Extract the (x, y) coordinate from the center of the cell holding the provided text.  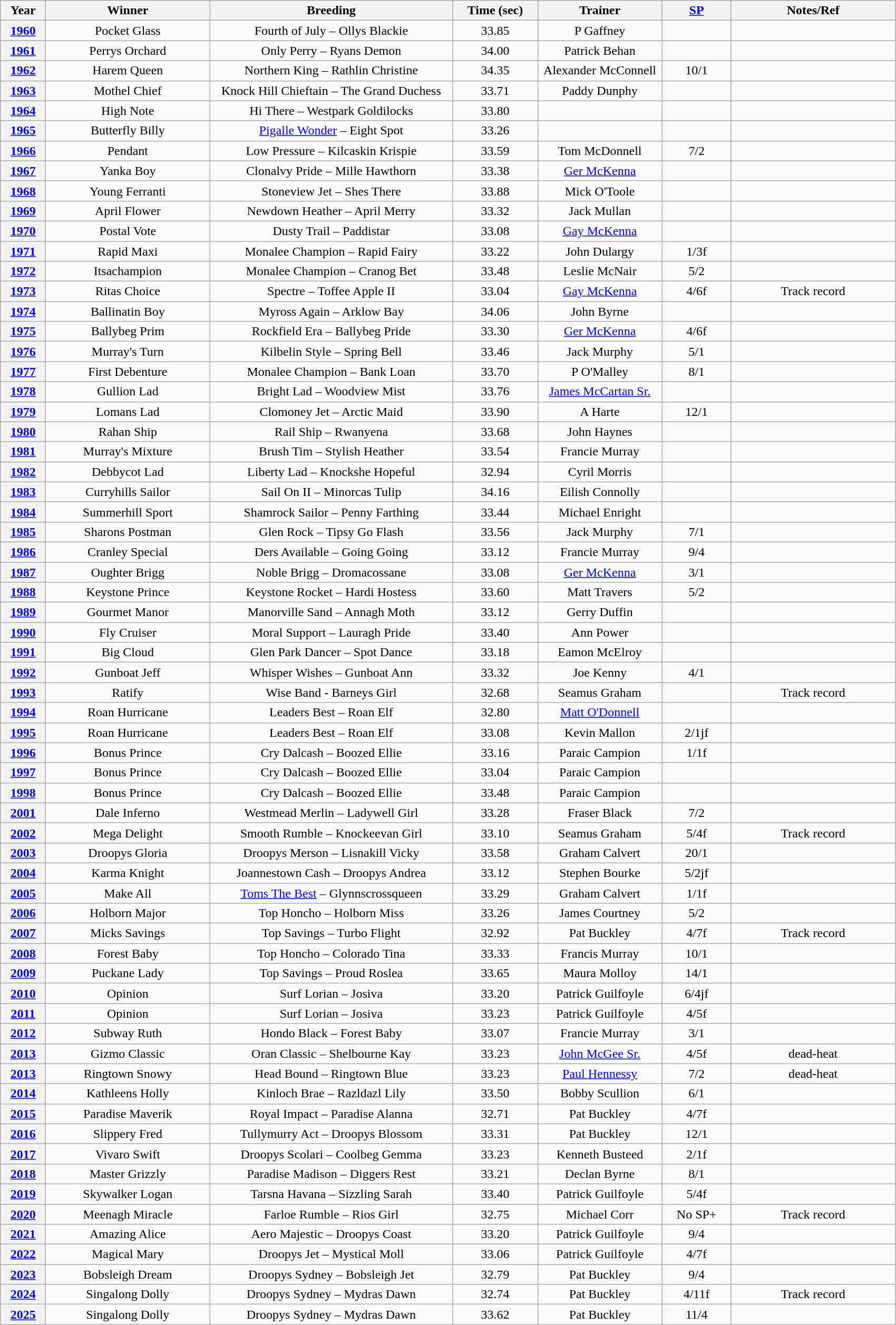
1987 (23, 572)
Patrick Behan (600, 51)
Noble Brigg – Dromacossane (331, 572)
1/3f (697, 251)
Rahan Ship (128, 432)
34.35 (495, 71)
1965 (23, 131)
Ann Power (600, 632)
32.68 (495, 693)
Declan Byrne (600, 1174)
Tom McDonnell (600, 151)
Top Honcho – Colorado Tina (331, 953)
14/1 (697, 973)
Tullymurry Act – Droopys Blossom (331, 1134)
1993 (23, 693)
Maura Molloy (600, 973)
2/1jf (697, 733)
Murray's Turn (128, 352)
Perrys Orchard (128, 51)
32.94 (495, 472)
April Flower (128, 211)
Michael Corr (600, 1214)
1989 (23, 612)
2008 (23, 953)
John McGee Sr. (600, 1054)
High Note (128, 111)
Itsachampion (128, 271)
33.28 (495, 813)
Paddy Dunphy (600, 91)
11/4 (697, 1314)
4/1 (697, 673)
Trainer (600, 11)
1990 (23, 632)
33.62 (495, 1314)
33.50 (495, 1094)
1978 (23, 392)
Rapid Maxi (128, 251)
Northern King – Rathlin Christine (331, 71)
2015 (23, 1114)
Fraser Black (600, 813)
Lomans Lad (128, 412)
Kevin Mallon (600, 733)
Kinloch Brae – Razldazl Lily (331, 1094)
Toms The Best – Glynnscrossqueen (331, 893)
1972 (23, 271)
Debbycot Lad (128, 472)
Droopys Jet – Mystical Moll (331, 1254)
John Byrne (600, 311)
Mick O'Toole (600, 191)
Eilish Connolly (600, 492)
Pendant (128, 151)
2002 (23, 833)
Postal Vote (128, 231)
1992 (23, 673)
33.80 (495, 111)
Droopys Sydney – Bobsleigh Jet (331, 1274)
Hi There – Westpark Goldilocks (331, 111)
Myross Again – Arklow Bay (331, 311)
2011 (23, 1014)
Low Pressure – Kilcaskin Krispie (331, 151)
Wise Band - Barneys Girl (331, 693)
1982 (23, 472)
Gourmet Manor (128, 612)
2021 (23, 1234)
Rail Ship – Rwanyena (331, 432)
32.80 (495, 713)
1960 (23, 31)
Eamon McElroy (600, 652)
John Haynes (600, 432)
33.90 (495, 412)
Spectre – Toffee Apple II (331, 291)
Farloe Rumble – Rios Girl (331, 1214)
33.21 (495, 1174)
Only Perry – Ryans Demon (331, 51)
1975 (23, 332)
2004 (23, 873)
33.54 (495, 452)
Bobsleigh Dream (128, 1274)
33.33 (495, 953)
Summerhill Sport (128, 512)
33.18 (495, 652)
Alexander McConnell (600, 71)
Ratify (128, 693)
Paradise Madison – Diggers Rest (331, 1174)
33.38 (495, 171)
1962 (23, 71)
SP (697, 11)
Knock Hill Chieftain – The Grand Duchess (331, 91)
James Courtney (600, 913)
Gunboat Jeff (128, 673)
Pocket Glass (128, 31)
2023 (23, 1274)
1977 (23, 372)
Gerry Duffin (600, 612)
Ringtown Snowy (128, 1074)
Ders Available – Going Going (331, 552)
Make All (128, 893)
Moral Support – Lauragh Pride (331, 632)
Bobby Scullion (600, 1094)
2003 (23, 853)
33.29 (495, 893)
33.06 (495, 1254)
5/2jf (697, 873)
Paradise Maverik (128, 1114)
Mega Delight (128, 833)
John Dulargy (600, 251)
Top Savings – Turbo Flight (331, 933)
Pigalle Wonder – Eight Spot (331, 131)
Karma Knight (128, 873)
Sharons Postman (128, 532)
Michael Enright (600, 512)
32.74 (495, 1294)
1995 (23, 733)
33.56 (495, 532)
Amazing Alice (128, 1234)
32.71 (495, 1114)
2006 (23, 913)
Bright Lad – Woodview Mist (331, 392)
20/1 (697, 853)
2025 (23, 1314)
Monalee Champion – Cranog Bet (331, 271)
34.00 (495, 51)
Whisper Wishes – Gunboat Ann (331, 673)
Vivaro Swift (128, 1154)
Ballybeg Prim (128, 332)
33.65 (495, 973)
33.16 (495, 753)
2005 (23, 893)
2016 (23, 1134)
Year (23, 11)
2014 (23, 1094)
Gullion Lad (128, 392)
6/4jf (697, 993)
P O'Malley (600, 372)
Stoneview Jet – Shes There (331, 191)
34.16 (495, 492)
2007 (23, 933)
Murray's Mixture (128, 452)
2024 (23, 1294)
Tarsna Havana – Sizzling Sarah (331, 1194)
1981 (23, 452)
2001 (23, 813)
Keystone Rocket – Hardi Hostess (331, 592)
1979 (23, 412)
Top Savings – Proud Roslea (331, 973)
33.07 (495, 1034)
2018 (23, 1174)
Harem Queen (128, 71)
1988 (23, 592)
Manorville Sand – Annagh Moth (331, 612)
Keystone Prince (128, 592)
2022 (23, 1254)
Micks Savings (128, 933)
32.75 (495, 1214)
Subway Ruth (128, 1034)
Liberty Lad – Knockshe Hopeful (331, 472)
Royal Impact – Paradise Alanna (331, 1114)
2019 (23, 1194)
Slippery Fred (128, 1134)
Kenneth Busteed (600, 1154)
Dusty Trail – Paddistar (331, 231)
Smooth Rumble – Knockeevan Girl (331, 833)
33.10 (495, 833)
33.44 (495, 512)
Droopys Merson – Lisnakill Vicky (331, 853)
Master Grizzly (128, 1174)
Joannestown Cash – Droopys Andrea (331, 873)
33.71 (495, 91)
Matt Travers (600, 592)
Paul Hennessy (600, 1074)
James McCartan Sr. (600, 392)
Brush Tim – Stylish Heather (331, 452)
1976 (23, 352)
Winner (128, 11)
Glen Rock – Tipsy Go Flash (331, 532)
1973 (23, 291)
32.92 (495, 933)
Forest Baby (128, 953)
Kilbelin Style – Spring Bell (331, 352)
2/1f (697, 1154)
33.60 (495, 592)
4/11f (697, 1294)
Leslie McNair (600, 271)
Fly Cruiser (128, 632)
Francis Murray (600, 953)
1970 (23, 231)
33.46 (495, 352)
Fourth of July – Ollys Blackie (331, 31)
1986 (23, 552)
Clonalvy Pride – Mille Hawthorn (331, 171)
1971 (23, 251)
Butterfly Billy (128, 131)
Top Honcho – Holborn Miss (331, 913)
2017 (23, 1154)
Westmead Merlin – Ladywell Girl (331, 813)
2009 (23, 973)
1964 (23, 111)
Puckane Lady (128, 973)
P Gaffney (600, 31)
Head Bound – Ringtown Blue (331, 1074)
Ballinatin Boy (128, 311)
Time (sec) (495, 11)
5/1 (697, 352)
Clomoney Jet – Arctic Maid (331, 412)
1961 (23, 51)
34.06 (495, 311)
Breeding (331, 11)
Aero Majestic – Droopys Coast (331, 1234)
2020 (23, 1214)
33.30 (495, 332)
33.22 (495, 251)
2012 (23, 1034)
33.31 (495, 1134)
Oran Classic – Shelbourne Kay (331, 1054)
33.59 (495, 151)
Kathleens Holly (128, 1094)
Young Ferranti (128, 191)
1983 (23, 492)
1994 (23, 713)
Droopys Gloria (128, 853)
Mothel Chief (128, 91)
6/1 (697, 1094)
Holborn Major (128, 913)
Joe Kenny (600, 673)
Cranley Special (128, 552)
Cyril Morris (600, 472)
33.88 (495, 191)
No SP+ (697, 1214)
1984 (23, 512)
1969 (23, 211)
Gizmo Classic (128, 1054)
Ritas Choice (128, 291)
7/1 (697, 532)
Stephen Bourke (600, 873)
Notes/Ref (813, 11)
1974 (23, 311)
33.68 (495, 432)
Monalee Champion – Bank Loan (331, 372)
Magical Mary (128, 1254)
1998 (23, 793)
33.70 (495, 372)
Rockfield Era – Ballybeg Pride (331, 332)
Matt O'Donnell (600, 713)
Hondo Black – Forest Baby (331, 1034)
1996 (23, 753)
Jack Mullan (600, 211)
33.58 (495, 853)
Droopys Scolari – Coolbeg Gemma (331, 1154)
Skywalker Logan (128, 1194)
Sail On II – Minorcas Tulip (331, 492)
33.85 (495, 31)
Meenagh Miracle (128, 1214)
Dale Inferno (128, 813)
1968 (23, 191)
Yanka Boy (128, 171)
Newdown Heather – April Merry (331, 211)
1980 (23, 432)
Curryhills Sailor (128, 492)
Oughter Brigg (128, 572)
1997 (23, 773)
First Debenture (128, 372)
2010 (23, 993)
A Harte (600, 412)
33.76 (495, 392)
1967 (23, 171)
Glen Park Dancer – Spot Dance (331, 652)
32.79 (495, 1274)
1985 (23, 532)
Big Cloud (128, 652)
1966 (23, 151)
Shamrock Sailor – Penny Farthing (331, 512)
Monalee Champion – Rapid Fairy (331, 251)
1991 (23, 652)
1963 (23, 91)
